Extract the [X, Y] coordinate from the center of the cell holding the provided text.  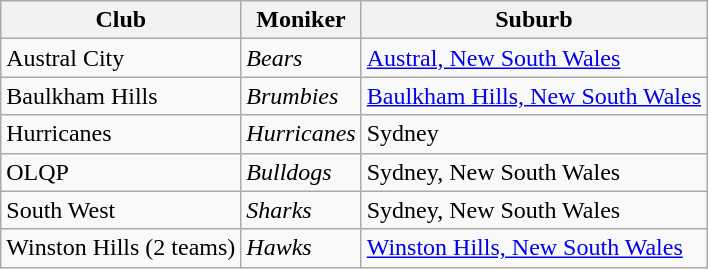
Bears [301, 58]
South West [121, 210]
Sydney [534, 134]
Bulldogs [301, 172]
Suburb [534, 20]
Winston Hills, New South Wales [534, 248]
Brumbies [301, 96]
Hawks [301, 248]
Moniker [301, 20]
Baulkham Hills, New South Wales [534, 96]
OLQP [121, 172]
Austral City [121, 58]
Club [121, 20]
Austral, New South Wales [534, 58]
Sharks [301, 210]
Baulkham Hills [121, 96]
Winston Hills (2 teams) [121, 248]
